Output the (x, y) coordinate of the center of the cell containing the given text.  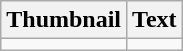
Thumbnail (64, 20)
Text (155, 20)
